Determine the (x, y) coordinate at the center of the cell enclosing the given text.  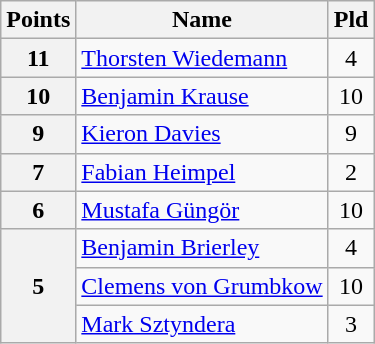
7 (38, 172)
Points (38, 20)
6 (38, 210)
3 (351, 324)
11 (38, 58)
Mark Sztyndera (202, 324)
Fabian Heimpel (202, 172)
Pld (351, 20)
Clemens von Grumbkow (202, 286)
Mustafa Güngör (202, 210)
2 (351, 172)
5 (38, 286)
Thorsten Wiedemann (202, 58)
Kieron Davies (202, 134)
Name (202, 20)
Benjamin Krause (202, 96)
Benjamin Brierley (202, 248)
